Pinpoint the cell where the given text exists, returning its (X, Y) midpoint coordinate. 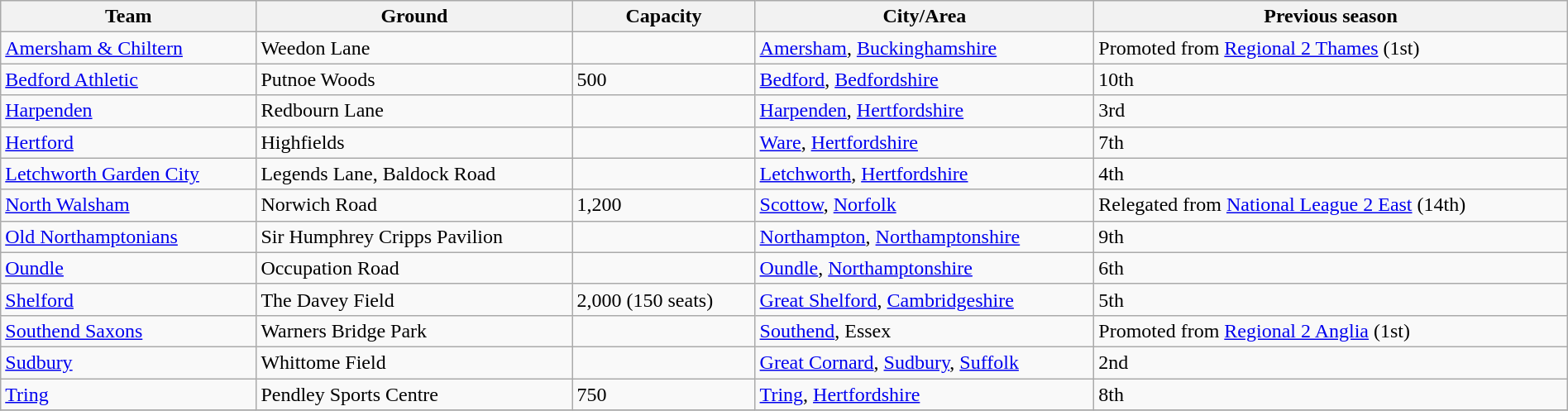
Harpenden (129, 111)
7th (1331, 142)
Pendley Sports Centre (414, 394)
City/Area (925, 17)
Legends Lane, Baldock Road (414, 174)
Oundle, Northamptonshire (925, 268)
Letchworth Garden City (129, 174)
Ware, Hertfordshire (925, 142)
2nd (1331, 362)
Capacity (663, 17)
10th (1331, 79)
6th (1331, 268)
Harpenden, Hertfordshire (925, 111)
Shelford (129, 299)
Southend, Essex (925, 331)
Previous season (1331, 17)
Promoted from Regional 2 Anglia (1st) (1331, 331)
North Walsham (129, 205)
Warners Bridge Park (414, 331)
Promoted from Regional 2 Thames (1st) (1331, 48)
The Davey Field (414, 299)
2,000 (150 seats) (663, 299)
Scottow, Norfolk (925, 205)
Bedford, Bedfordshire (925, 79)
Highfields (414, 142)
4th (1331, 174)
9th (1331, 237)
Amersham, Buckinghamshire (925, 48)
Redbourn Lane (414, 111)
Sudbury (129, 362)
Whittome Field (414, 362)
Southend Saxons (129, 331)
5th (1331, 299)
1,200 (663, 205)
3rd (1331, 111)
Tring (129, 394)
Old Northamptonians (129, 237)
Great Shelford, Cambridgeshire (925, 299)
Hertford (129, 142)
Sir Humphrey Cripps Pavilion (414, 237)
Ground (414, 17)
8th (1331, 394)
Team (129, 17)
Relegated from National League 2 East (14th) (1331, 205)
Letchworth, Hertfordshire (925, 174)
Amersham & Chiltern (129, 48)
Occupation Road (414, 268)
750 (663, 394)
Putnoe Woods (414, 79)
500 (663, 79)
Weedon Lane (414, 48)
Northampton, Northamptonshire (925, 237)
Norwich Road (414, 205)
Tring, Hertfordshire (925, 394)
Oundle (129, 268)
Bedford Athletic (129, 79)
Great Cornard, Sudbury, Suffolk (925, 362)
